Capture the cell that displays the provided text and extract its [X, Y] central coordinate. 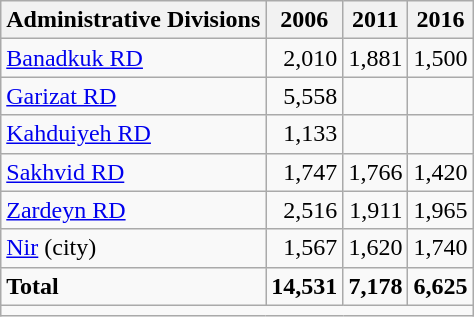
2,010 [304, 58]
1,620 [376, 248]
1,420 [440, 172]
Kahduiyeh RD [134, 134]
1,911 [376, 210]
1,881 [376, 58]
Total [134, 286]
Zardeyn RD [134, 210]
1,766 [376, 172]
Administrative Divisions [134, 20]
2011 [376, 20]
2016 [440, 20]
7,178 [376, 286]
1,567 [304, 248]
1,500 [440, 58]
1,740 [440, 248]
6,625 [440, 286]
1,133 [304, 134]
2,516 [304, 210]
Sakhvid RD [134, 172]
5,558 [304, 96]
14,531 [304, 286]
2006 [304, 20]
Banadkuk RD [134, 58]
Nir (city) [134, 248]
1,965 [440, 210]
1,747 [304, 172]
Garizat RD [134, 96]
